Capture the cell that displays the provided text and extract its [x, y] central coordinate. 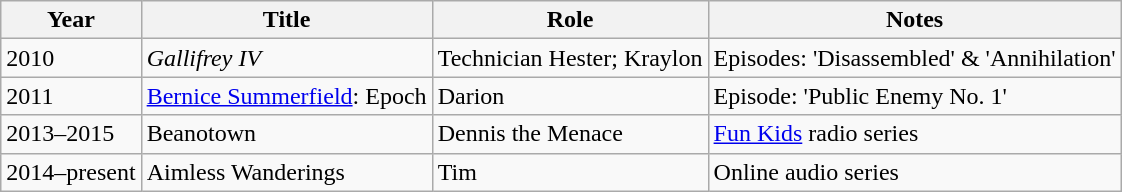
Aimless Wanderings [286, 172]
Technician Hester; Kraylon [570, 58]
Darion [570, 96]
Online audio series [914, 172]
Year [71, 20]
Role [570, 20]
Episode: 'Public Enemy No. 1' [914, 96]
Notes [914, 20]
Tim [570, 172]
2013–2015 [71, 134]
Gallifrey IV [286, 58]
2010 [71, 58]
Fun Kids radio series [914, 134]
Dennis the Menace [570, 134]
2014–present [71, 172]
Title [286, 20]
Beanotown [286, 134]
Bernice Summerfield: Epoch [286, 96]
2011 [71, 96]
Episodes: 'Disassembled' & 'Annihilation' [914, 58]
